Output the (x, y) coordinate of the center of the cell containing the given text.  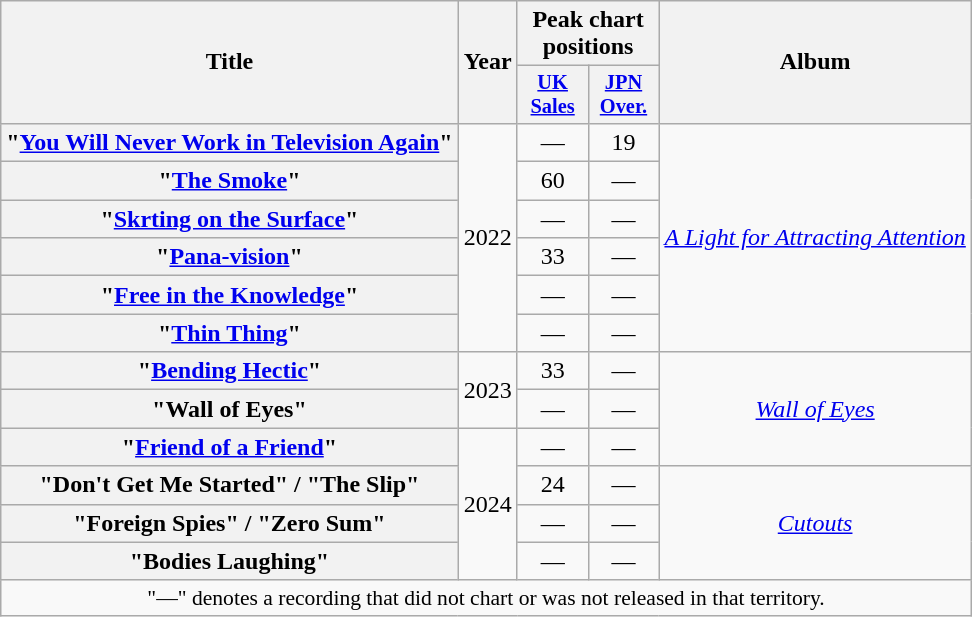
"Wall of Eyes" (230, 409)
Peak chart positions (588, 34)
UKSales (552, 95)
2023 (488, 390)
Year (488, 62)
"You Will Never Work in Television Again" (230, 142)
"Bending Hectic" (230, 371)
JPNOver. (624, 95)
"Bodies Laughing" (230, 561)
24 (552, 485)
"Free in the Knowledge" (230, 295)
Title (230, 62)
2024 (488, 504)
19 (624, 142)
"Don't Get Me Started" / "The Slip" (230, 485)
60 (552, 181)
Wall of Eyes (815, 409)
Album (815, 62)
"—" denotes a recording that did not chart or was not released in that territory. (486, 598)
"Skrting on the Surface" (230, 219)
"The Smoke" (230, 181)
"Thin Thing" (230, 333)
"Foreign Spies" / "Zero Sum" (230, 523)
"Friend of a Friend" (230, 447)
"Pana-vision" (230, 257)
Cutouts (815, 523)
A Light for Attracting Attention (815, 237)
2022 (488, 237)
